Extract the [X, Y] coordinate from the center of the cell holding the provided text.  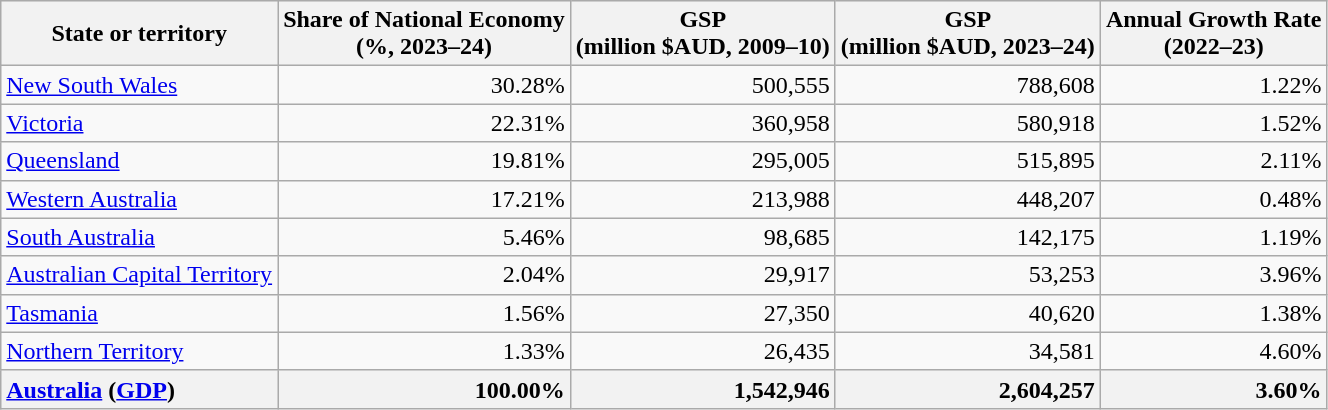
17.21% [424, 199]
515,895 [968, 161]
1.52% [1214, 123]
213,988 [702, 199]
GSP(million $AUD, 2023–24) [968, 34]
53,253 [968, 275]
22.31% [424, 123]
40,620 [968, 313]
5.46% [424, 237]
0.48% [1214, 199]
500,555 [702, 85]
1.56% [424, 313]
100.00% [424, 389]
27,350 [702, 313]
Share of National Economy(%, 2023–24) [424, 34]
2.04% [424, 275]
98,685 [702, 237]
Victoria [140, 123]
1.33% [424, 351]
788,608 [968, 85]
South Australia [140, 237]
4.60% [1214, 351]
30.28% [424, 85]
26,435 [702, 351]
Tasmania [140, 313]
Australian Capital Territory [140, 275]
1.38% [1214, 313]
State or territory [140, 34]
GSP(million $AUD, 2009–10) [702, 34]
2,604,257 [968, 389]
34,581 [968, 351]
295,005 [702, 161]
New South Wales [140, 85]
Queensland [140, 161]
142,175 [968, 237]
1,542,946 [702, 389]
29,917 [702, 275]
1.22% [1214, 85]
Annual Growth Rate(2022–23) [1214, 34]
19.81% [424, 161]
448,207 [968, 199]
3.60% [1214, 389]
580,918 [968, 123]
3.96% [1214, 275]
Australia (GDP) [140, 389]
1.19% [1214, 237]
Western Australia [140, 199]
360,958 [702, 123]
2.11% [1214, 161]
Northern Territory [140, 351]
